Return (x, y) of the center of cell containing provided text 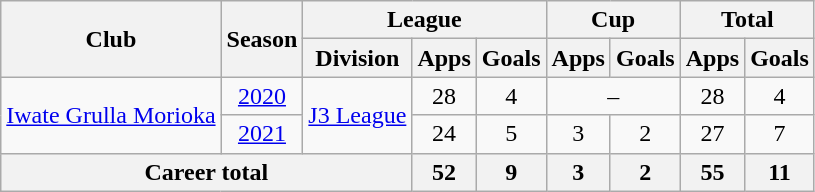
9 (511, 172)
2021 (262, 134)
24 (444, 134)
11 (780, 172)
55 (712, 172)
Season (262, 39)
J3 League (358, 115)
– (613, 96)
Career total (206, 172)
27 (712, 134)
7 (780, 134)
Cup (613, 20)
Iwate Grulla Morioka (111, 115)
5 (511, 134)
Club (111, 39)
Total (747, 20)
2020 (262, 96)
52 (444, 172)
Division (358, 58)
League (424, 20)
